Return the [X, Y] coordinate for the center point of the cell that contains the specified text.  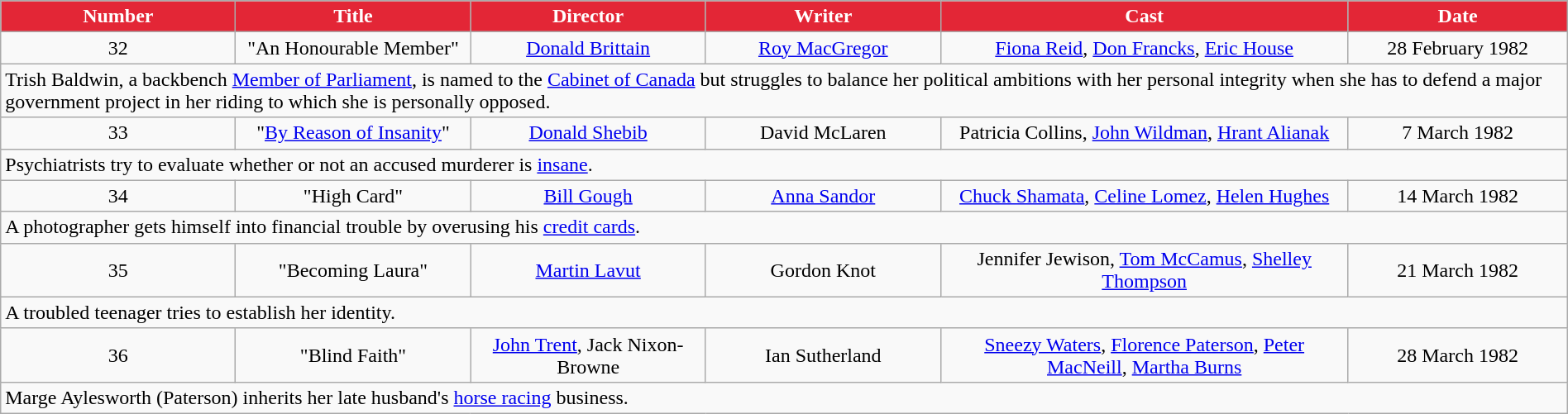
Chuck Shamata, Celine Lomez, Helen Hughes [1145, 196]
David McLaren [823, 133]
Fiona Reid, Don Francks, Eric House [1145, 48]
14 March 1982 [1457, 196]
Cast [1145, 17]
Director [588, 17]
Number [118, 17]
"By Reason of Insanity" [353, 133]
28 March 1982 [1457, 355]
Donald Brittain [588, 48]
Writer [823, 17]
33 [118, 133]
Ian Sutherland [823, 355]
Jennifer Jewison, Tom McCamus, Shelley Thompson [1145, 269]
7 March 1982 [1457, 133]
"High Card" [353, 196]
28 February 1982 [1457, 48]
Roy MacGregor [823, 48]
Title [353, 17]
Anna Sandor [823, 196]
Gordon Knot [823, 269]
Psychiatrists try to evaluate whether or not an accused murderer is insane. [784, 164]
36 [118, 355]
John Trent, Jack Nixon-Browne [588, 355]
32 [118, 48]
Sneezy Waters, Florence Paterson, Peter MacNeill, Martha Burns [1145, 355]
34 [118, 196]
Date [1457, 17]
35 [118, 269]
"An Honourable Member" [353, 48]
"Blind Faith" [353, 355]
Bill Gough [588, 196]
Martin Lavut [588, 269]
A troubled teenager tries to establish her identity. [784, 312]
Patricia Collins, John Wildman, Hrant Alianak [1145, 133]
Donald Shebib [588, 133]
A photographer gets himself into financial trouble by overusing his credit cards. [784, 227]
Marge Aylesworth (Paterson) inherits her late husband's horse racing business. [784, 397]
"Becoming Laura" [353, 269]
21 March 1982 [1457, 269]
